Identify which cell holds the provided text, then report its (X, Y) central coordinate. 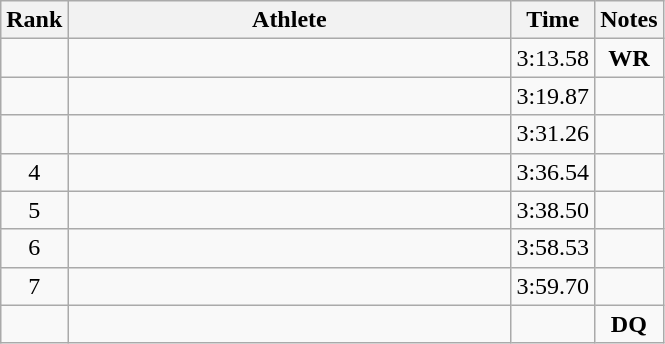
5 (34, 210)
WR (629, 58)
3:36.54 (553, 172)
DQ (629, 324)
3:13.58 (553, 58)
6 (34, 248)
Athlete (290, 20)
7 (34, 286)
Time (553, 20)
3:31.26 (553, 134)
3:38.50 (553, 210)
3:58.53 (553, 248)
Rank (34, 20)
Notes (629, 20)
3:19.87 (553, 96)
4 (34, 172)
3:59.70 (553, 286)
